Detect which cell encompasses the target text, then output its (X, Y) center coordinate. 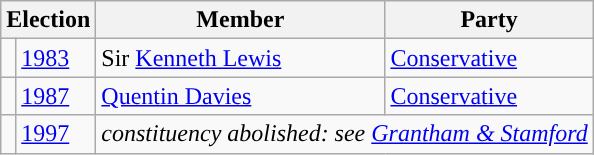
1983 (56, 58)
1987 (56, 96)
1997 (56, 134)
Member (240, 20)
Party (489, 20)
constituency abolished: see Grantham & Stamford (344, 134)
Sir Kenneth Lewis (240, 58)
Quentin Davies (240, 96)
Election (48, 20)
